Capture the cell that displays the provided text and extract its [X, Y] central coordinate. 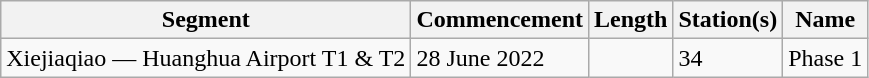
Station(s) [728, 20]
Name [826, 20]
Segment [206, 20]
Phase 1 [826, 58]
34 [728, 58]
Length [631, 20]
Commencement [500, 20]
Xiejiaqiao — Huanghua Airport T1 & T2 [206, 58]
28 June 2022 [500, 58]
